Scan for the cell matching the given text and deliver its [X, Y] coordinate at center. 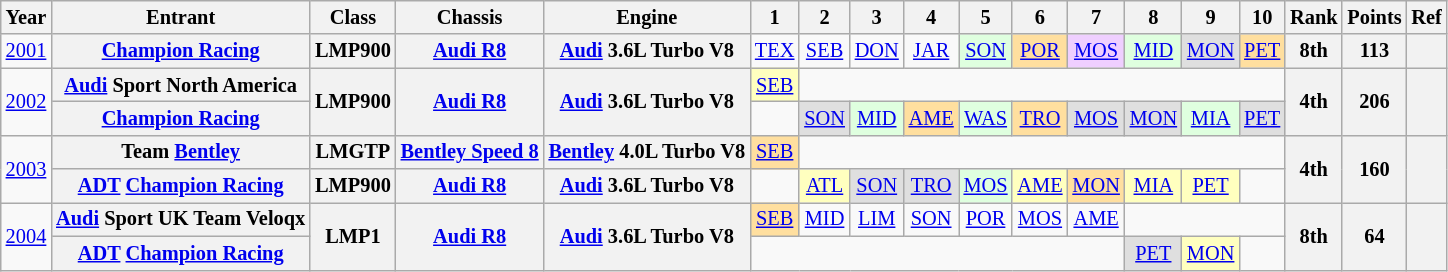
TEX [774, 51]
206 [1374, 102]
8 [1154, 17]
LMGTP [353, 152]
WAS [986, 118]
ATL [824, 186]
LIM [877, 219]
Team Bentley [180, 152]
Entrant [180, 17]
2004 [26, 236]
Year [26, 17]
7 [1096, 17]
Ref [1426, 17]
Bentley Speed 8 [470, 152]
5 [986, 17]
DON [877, 51]
2002 [26, 102]
2003 [26, 168]
10 [1262, 17]
6 [1040, 17]
2 [824, 17]
Audi Sport UK Team Veloqx [180, 219]
1 [774, 17]
Chassis [470, 17]
2001 [26, 51]
Points [1374, 17]
JAR [932, 51]
Rank [1314, 17]
Class [353, 17]
Audi Sport North America [180, 85]
160 [1374, 168]
LMP1 [353, 236]
9 [1210, 17]
4 [932, 17]
Engine [647, 17]
Bentley 4.0L Turbo V8 [647, 152]
3 [877, 17]
113 [1374, 51]
64 [1374, 236]
